Output the (x, y) coordinate of the center of the cell containing the given text.  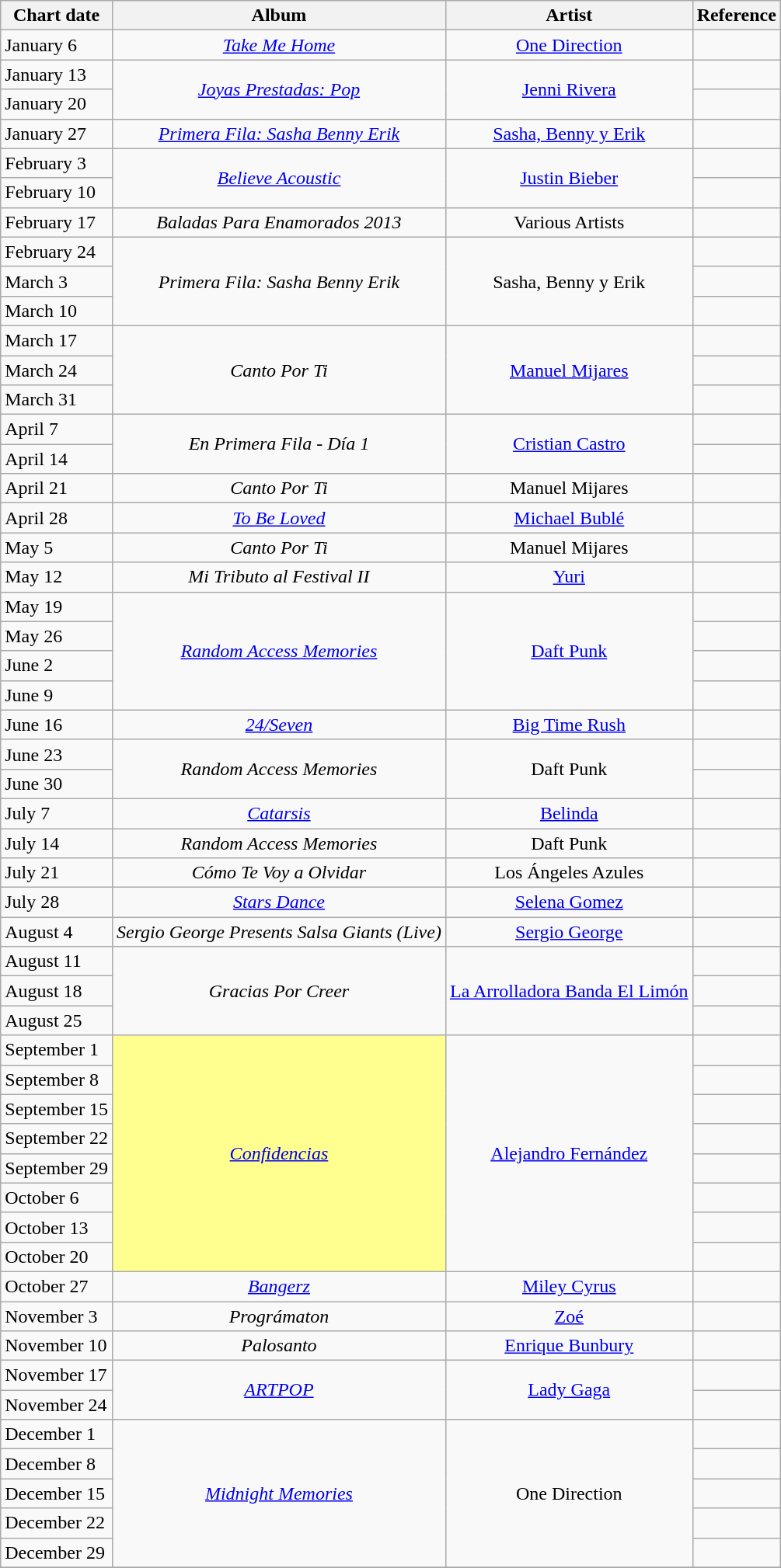
Zoé (569, 1316)
July 14 (57, 843)
March 24 (57, 370)
May 12 (57, 577)
La Arrolladora Banda El Limón (569, 991)
Confidencias (278, 1153)
Belinda (569, 813)
June 16 (57, 725)
December 1 (57, 1434)
Artist (569, 16)
November 24 (57, 1405)
December 8 (57, 1464)
Catarsis (278, 813)
To Be Loved (278, 518)
July 21 (57, 873)
October 20 (57, 1257)
Sergio George Presents Salsa Giants (Live) (278, 932)
March 17 (57, 340)
April 14 (57, 459)
October 6 (57, 1198)
March 31 (57, 400)
Big Time Rush (569, 725)
Sergio George (569, 932)
Justin Bieber (569, 178)
Alejandro Fernández (569, 1153)
Yuri (569, 577)
Cristian Castro (569, 444)
Mi Tributo al Festival II (278, 577)
January 20 (57, 104)
Selena Gomez (569, 902)
July 28 (57, 902)
June 30 (57, 784)
Reference (737, 16)
January 13 (57, 75)
April 21 (57, 488)
Stars Dance (278, 902)
Take Me Home (278, 45)
June 2 (57, 666)
Lady Gaga (569, 1390)
February 17 (57, 222)
February 24 (57, 252)
December 22 (57, 1523)
Michael Bublé (569, 518)
May 5 (57, 548)
June 9 (57, 695)
ARTPOP (278, 1390)
24/Seven (278, 725)
January 6 (57, 45)
February 3 (57, 163)
August 4 (57, 932)
March 10 (57, 311)
December 15 (57, 1493)
November 3 (57, 1316)
June 23 (57, 754)
Chart date (57, 16)
December 29 (57, 1552)
September 29 (57, 1168)
Joyas Prestadas: Pop (278, 89)
Enrique Bunbury (569, 1346)
May 26 (57, 636)
October 13 (57, 1227)
February 10 (57, 193)
September 15 (57, 1109)
Bangerz (278, 1286)
January 27 (57, 134)
September 1 (57, 1050)
August 25 (57, 1020)
April 28 (57, 518)
En Primera Fila - Día 1 (278, 444)
Baladas Para Enamorados 2013 (278, 222)
Gracias Por Creer (278, 991)
October 27 (57, 1286)
April 7 (57, 429)
Prográmaton (278, 1316)
March 3 (57, 281)
September 22 (57, 1139)
August 11 (57, 961)
Jenni Rivera (569, 89)
November 10 (57, 1346)
Cómo Te Voy a Olvidar (278, 873)
November 17 (57, 1375)
Believe Acoustic (278, 178)
August 18 (57, 991)
Palosanto (278, 1346)
Midnight Memories (278, 1493)
May 19 (57, 607)
Miley Cyrus (569, 1286)
Los Ángeles Azules (569, 873)
Various Artists (569, 222)
September 8 (57, 1080)
Album (278, 16)
July 7 (57, 813)
